Determine the [x, y] coordinate at the center of the cell enclosing the given text.  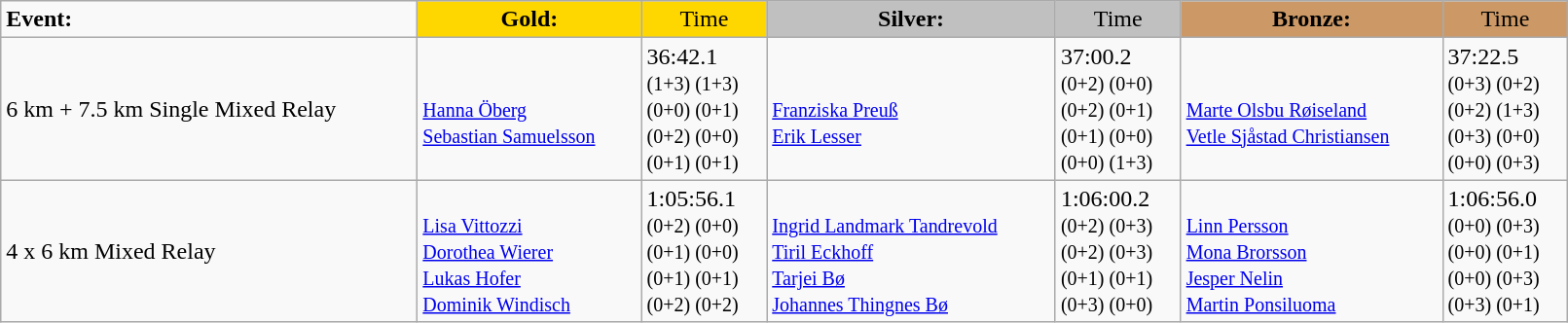
Linn PerssonMona BrorssonJesper NelinMartin Ponsiluoma [1312, 251]
Lisa VittozziDorothea WiererLukas HoferDominik Windisch [529, 251]
Silver: [911, 19]
Franziska PreußErik Lesser [911, 109]
Event: [209, 19]
6 km + 7.5 km Single Mixed Relay [209, 109]
Marte Olsbu RøiselandVetle Sjåstad Christiansen [1312, 109]
36:42.1(1+3) (1+3)(0+0) (0+1)(0+2) (0+0)(0+1) (0+1) [705, 109]
4 x 6 km Mixed Relay [209, 251]
Hanna ÖbergSebastian Samuelsson [529, 109]
Gold: [529, 19]
37:22.5(0+3) (0+2)(0+2) (1+3)(0+3) (0+0)(0+0) (0+3) [1505, 109]
Bronze: [1312, 19]
37:00.2(0+2) (0+0)(0+2) (0+1)(0+1) (0+0)(0+0) (1+3) [1117, 109]
1:06:56.0(0+0) (0+3)(0+0) (0+1)(0+0) (0+3)(0+3) (0+1) [1505, 251]
Ingrid Landmark TandrevoldTiril EckhoffTarjei BøJohannes Thingnes Bø [911, 251]
1:06:00.2(0+2) (0+3)(0+2) (0+3)(0+1) (0+1)(0+3) (0+0) [1117, 251]
1:05:56.1(0+2) (0+0)(0+1) (0+0)(0+1) (0+1)(0+2) (0+2) [705, 251]
